Determine the [X, Y] coordinate at the center of the cell enclosing the given text.  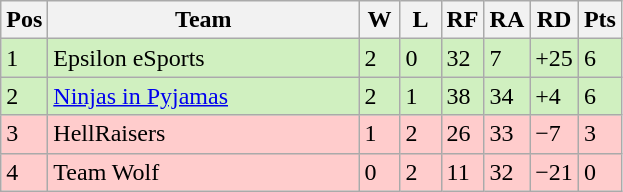
7 [507, 58]
34 [507, 96]
+25 [554, 58]
−7 [554, 134]
RD [554, 20]
Ninjas in Pyjamas [204, 96]
−21 [554, 172]
+4 [554, 96]
38 [462, 96]
Epsilon eSports [204, 58]
Pos [24, 20]
4 [24, 172]
33 [507, 134]
11 [462, 172]
L [420, 20]
HellRaisers [204, 134]
Pts [600, 20]
26 [462, 134]
RA [507, 20]
Team [204, 20]
Team Wolf [204, 172]
W [380, 20]
RF [462, 20]
